Determine the (X, Y) coordinate at the center of the cell enclosing the given text.  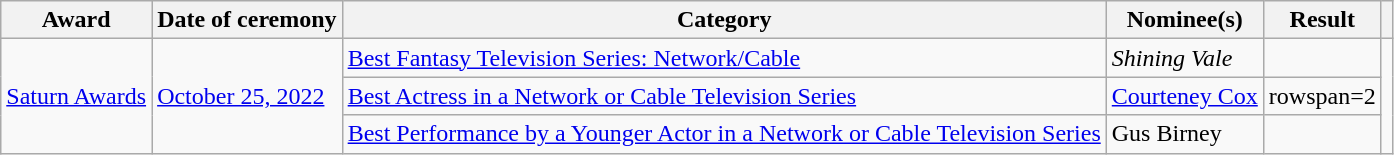
Gus Birney (1184, 134)
Shining Vale (1184, 58)
Saturn Awards (76, 96)
rowspan=2 (1322, 96)
Award (76, 20)
Best Actress in a Network or Cable Television Series (724, 96)
October 25, 2022 (248, 96)
Date of ceremony (248, 20)
Courteney Cox (1184, 96)
Best Performance by a Younger Actor in a Network or Cable Television Series (724, 134)
Best Fantasy Television Series: Network/Cable (724, 58)
Nominee(s) (1184, 20)
Category (724, 20)
Result (1322, 20)
